Output the [x, y] coordinate of the center of the cell containing the given text.  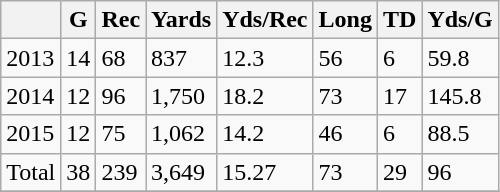
15.27 [265, 172]
G [78, 20]
18.2 [265, 96]
14.2 [265, 134]
Yards [182, 20]
59.8 [460, 58]
Total [31, 172]
75 [121, 134]
TD [399, 20]
145.8 [460, 96]
56 [345, 58]
68 [121, 58]
1,062 [182, 134]
46 [345, 134]
2015 [31, 134]
12.3 [265, 58]
29 [399, 172]
Rec [121, 20]
14 [78, 58]
239 [121, 172]
837 [182, 58]
1,750 [182, 96]
17 [399, 96]
2013 [31, 58]
Long [345, 20]
2014 [31, 96]
38 [78, 172]
88.5 [460, 134]
Yds/Rec [265, 20]
3,649 [182, 172]
Yds/G [460, 20]
